Scan for the cell matching the given text and deliver its [x, y] coordinate at center. 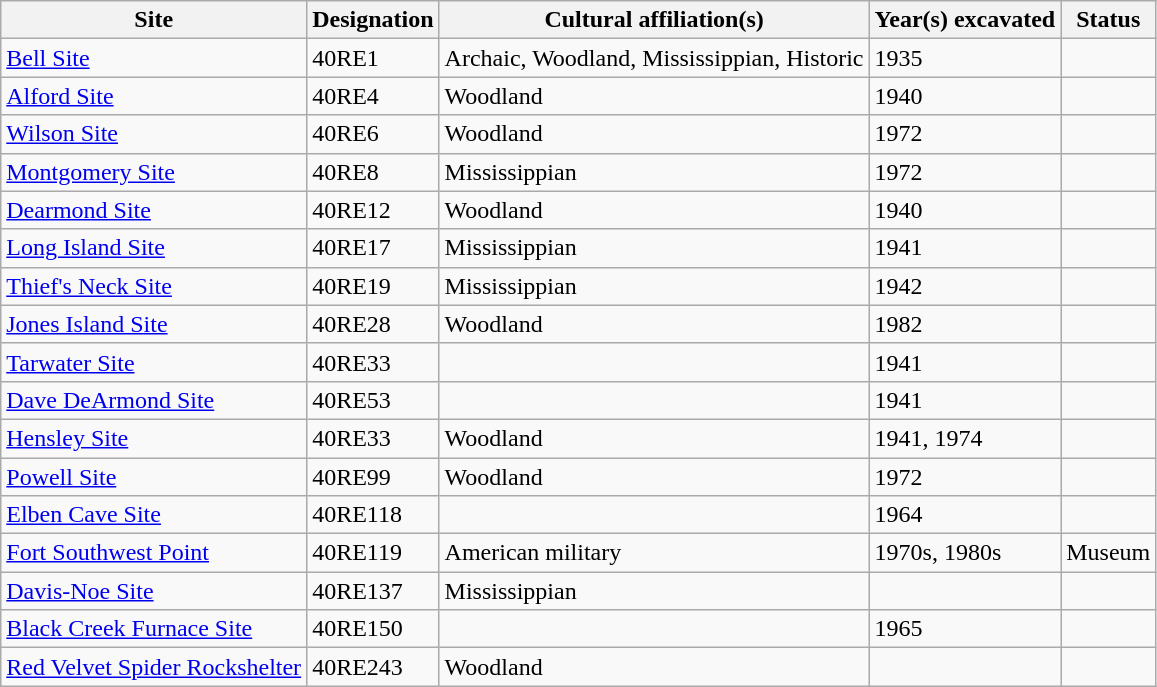
Montgomery Site [154, 172]
40RE1 [373, 58]
Cultural affiliation(s) [654, 20]
40RE28 [373, 324]
40RE12 [373, 210]
Designation [373, 20]
Thief's Neck Site [154, 286]
1942 [965, 286]
Alford Site [154, 96]
1970s, 1980s [965, 553]
Jones Island Site [154, 324]
40RE150 [373, 629]
American military [654, 553]
40RE119 [373, 553]
40RE4 [373, 96]
Dave DeArmond Site [154, 400]
Elben Cave Site [154, 515]
Year(s) excavated [965, 20]
40RE6 [373, 134]
Bell Site [154, 58]
Site [154, 20]
1965 [965, 629]
1982 [965, 324]
1964 [965, 515]
40RE17 [373, 248]
Hensley Site [154, 438]
40RE8 [373, 172]
40RE53 [373, 400]
Dearmond Site [154, 210]
Tarwater Site [154, 362]
Status [1108, 20]
Museum [1108, 553]
40RE137 [373, 591]
Red Velvet Spider Rockshelter [154, 667]
Wilson Site [154, 134]
Powell Site [154, 477]
1935 [965, 58]
Davis-Noe Site [154, 591]
40RE19 [373, 286]
Black Creek Furnace Site [154, 629]
Long Island Site [154, 248]
Archaic, Woodland, Mississippian, Historic [654, 58]
40RE99 [373, 477]
40RE243 [373, 667]
Fort Southwest Point [154, 553]
1941, 1974 [965, 438]
40RE118 [373, 515]
